Find where the given text appears and provide that cell's center as [x, y] coordinate. 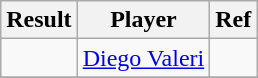
Diego Valeri [144, 58]
Result [39, 20]
Player [144, 20]
Ref [234, 20]
